Output the (X, Y) coordinate of the center of the cell containing the given text.  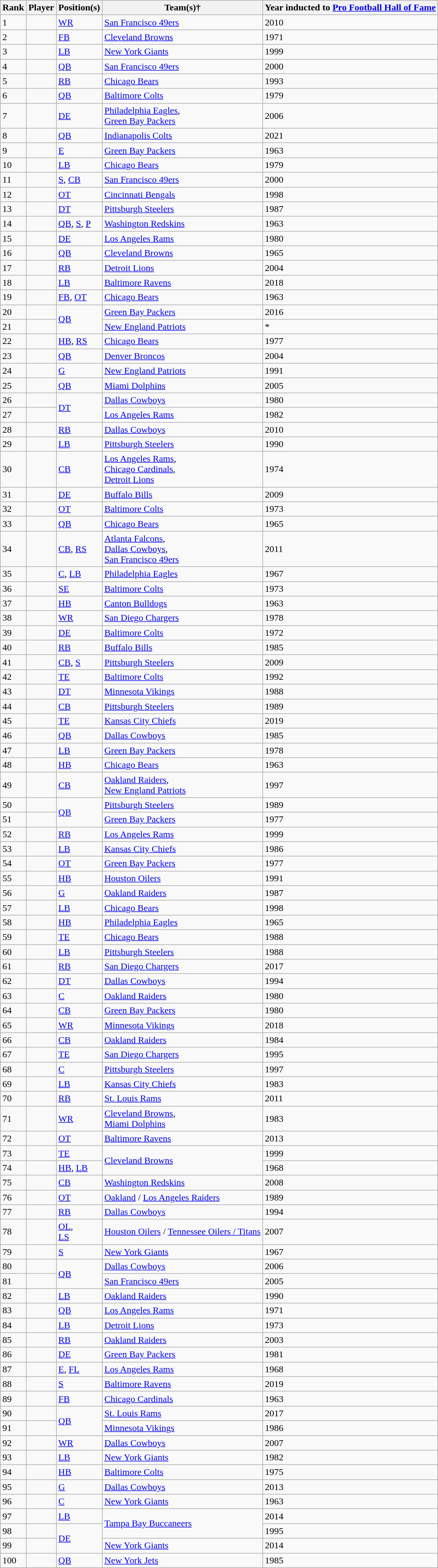
17 (13, 268)
E (80, 150)
63 (13, 996)
84 (13, 1325)
36 (13, 589)
67 (13, 1055)
C, LB (80, 574)
65 (13, 1025)
57 (13, 908)
24 (13, 371)
Houston Oilers (183, 878)
Player (41, 8)
2016 (350, 312)
79 (13, 1252)
32 (13, 509)
74 (13, 1168)
54 (13, 864)
2003 (350, 1340)
Oakland Raiders, New England Patriots (183, 785)
87 (13, 1369)
42 (13, 677)
100 (13, 1560)
39 (13, 633)
CB, RS (80, 549)
86 (13, 1355)
18 (13, 283)
48 (13, 765)
2 (13, 37)
2008 (350, 1182)
52 (13, 834)
73 (13, 1153)
91 (13, 1428)
1975 (350, 1472)
98 (13, 1531)
1 (13, 22)
Los Angeles Rams, Chicago Cardinals, Detroit Lions (183, 469)
27 (13, 415)
Miami Dolphins (183, 385)
Denver Broncos (183, 356)
31 (13, 494)
Atlanta Falcons, Dallas Cowboys, San Francisco 49ers (183, 549)
35 (13, 574)
HB, RS (80, 341)
10 (13, 165)
99 (13, 1546)
Philadelphia Eagles, Green Bay Packers (183, 116)
Houston Oilers / Tennessee Oilers / Titans (183, 1232)
97 (13, 1516)
43 (13, 691)
37 (13, 603)
Cincinnati Bengals (183, 194)
95 (13, 1487)
Team(s)† (183, 8)
15 (13, 239)
1993 (350, 81)
78 (13, 1232)
7 (13, 116)
88 (13, 1384)
CB, S (80, 662)
76 (13, 1197)
Oakland / Los Angeles Raiders (183, 1197)
93 (13, 1458)
21 (13, 327)
45 (13, 721)
OL,LS (80, 1232)
SE (80, 589)
1981 (350, 1355)
69 (13, 1084)
26 (13, 400)
Rank (13, 8)
34 (13, 549)
96 (13, 1502)
51 (13, 820)
11 (13, 179)
33 (13, 524)
80 (13, 1267)
55 (13, 878)
1992 (350, 677)
Tampa Bay Buccaneers (183, 1524)
68 (13, 1069)
94 (13, 1472)
75 (13, 1182)
47 (13, 750)
22 (13, 341)
64 (13, 1011)
90 (13, 1413)
6 (13, 96)
Canton Bulldogs (183, 603)
2021 (350, 135)
81 (13, 1281)
71 (13, 1119)
23 (13, 356)
61 (13, 967)
3 (13, 52)
30 (13, 469)
S, CB (80, 179)
46 (13, 736)
53 (13, 849)
83 (13, 1311)
38 (13, 618)
New York Jets (183, 1560)
25 (13, 385)
28 (13, 430)
60 (13, 952)
20 (13, 312)
59 (13, 937)
Position(s) (80, 8)
58 (13, 922)
40 (13, 647)
12 (13, 194)
29 (13, 444)
16 (13, 253)
E, FL (80, 1369)
41 (13, 662)
66 (13, 1040)
49 (13, 785)
* (350, 327)
77 (13, 1212)
Indianapolis Colts (183, 135)
1972 (350, 633)
9 (13, 150)
1984 (350, 1040)
89 (13, 1399)
1974 (350, 469)
50 (13, 805)
82 (13, 1296)
72 (13, 1138)
Cleveland Browns,Miami Dolphins (183, 1119)
5 (13, 81)
QB, S, P (80, 224)
62 (13, 981)
FB, OT (80, 297)
8 (13, 135)
Year inducted to Pro Football Hall of Fame (350, 8)
85 (13, 1340)
92 (13, 1443)
Chicago Cardinals (183, 1399)
19 (13, 297)
4 (13, 66)
HB, LB (80, 1168)
44 (13, 706)
13 (13, 209)
14 (13, 224)
70 (13, 1099)
56 (13, 893)
